Locate the cell with the specified text and output its [x, y] center coordinate. 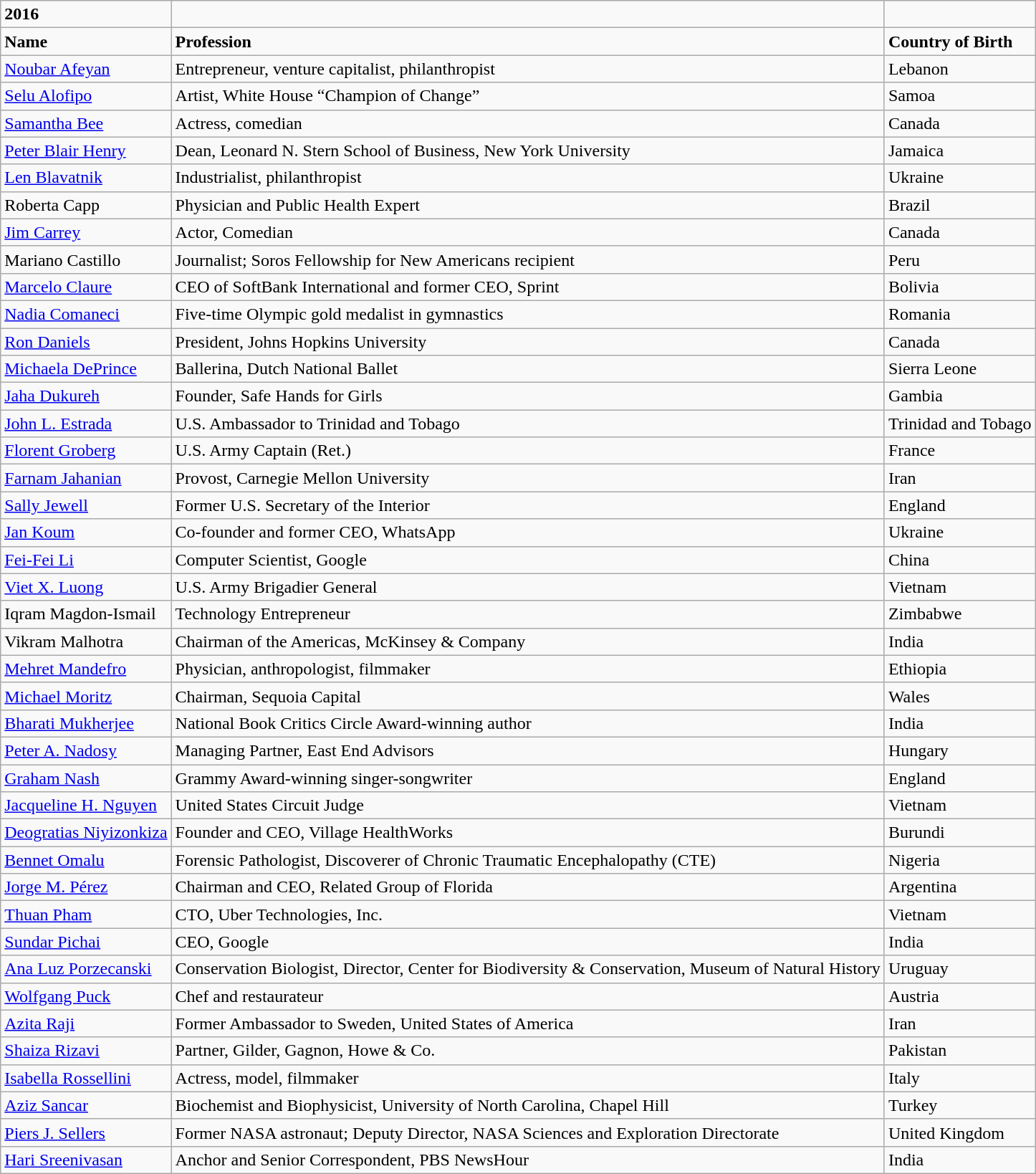
Jacqueline H. Nguyen [86, 806]
France [960, 451]
CEO of SoftBank International and former CEO, Sprint [527, 287]
Physician, anthropologist, filmmaker [527, 669]
Biochemist and Biophysicist, University of North Carolina, Chapel Hill [527, 1105]
Chairman of the Americas, McKinsey & Company [527, 641]
Bennet Omalu [86, 860]
Italy [960, 1078]
Bharati Mukherjee [86, 723]
Aziz Sancar [86, 1105]
Samantha Bee [86, 123]
Turkey [960, 1105]
Actress, model, filmmaker [527, 1078]
Argentina [960, 887]
Roberta Capp [86, 205]
Dean, Leonard N. Stern School of Business, New York University [527, 151]
Sundar Pichai [86, 942]
Azita Raji [86, 1023]
Nigeria [960, 860]
Marcelo Claure [86, 287]
Mariano Castillo [86, 259]
Peter A. Nadosy [86, 750]
Selu Alofipo [86, 96]
Zimbabwe [960, 614]
Actor, Comedian [527, 232]
Actress, comedian [527, 123]
Ethiopia [960, 669]
Peter Blair Henry [86, 151]
Len Blavatnik [86, 178]
United Kingdom [960, 1132]
Burundi [960, 833]
Mehret Mandefro [86, 669]
Jaha Dukureh [86, 396]
Pakistan [960, 1051]
Industrialist, philanthropist [527, 178]
Florent Groberg [86, 451]
Former NASA astronaut; Deputy Director, NASA Sciences and Exploration Directorate [527, 1132]
Jim Carrey [86, 232]
Technology Entrepreneur [527, 614]
President, Johns Hopkins University [527, 342]
Deogratias Niyizonkiza [86, 833]
Isabella Rossellini [86, 1078]
Vikram Malhotra [86, 641]
Sally Jewell [86, 505]
Jan Koum [86, 533]
Artist, White House “Champion of Change” [527, 96]
U.S. Army Brigadier General [527, 587]
Former U.S. Secretary of the Interior [527, 505]
Sierra Leone [960, 369]
Graham Nash [86, 778]
Samoa [960, 96]
Fei-Fei Li [86, 560]
Name [86, 42]
Nadia Comaneci [86, 314]
2016 [86, 14]
Ron Daniels [86, 342]
China [960, 560]
Grammy Award-winning singer-songwriter [527, 778]
Noubar Afeyan [86, 69]
Ballerina, Dutch National Ballet [527, 369]
Journalist; Soros Fellowship for New Americans recipient [527, 259]
Country of Birth [960, 42]
United States Circuit Judge [527, 806]
Michaela DePrince [86, 369]
Shaiza Rizavi [86, 1051]
CTO, Uber Technologies, Inc. [527, 915]
Jorge M. Pérez [86, 887]
Hungary [960, 750]
Thuan Pham [86, 915]
Michael Moritz [86, 696]
Bolivia [960, 287]
U.S. Army Captain (Ret.) [527, 451]
Partner, Gilder, Gagnon, Howe & Co. [527, 1051]
Iqram Magdon-Ismail [86, 614]
Physician and Public Health Expert [527, 205]
Provost, Carnegie Mellon University [527, 478]
Managing Partner, East End Advisors [527, 750]
Former Ambassador to Sweden, United States of America [527, 1023]
Hari Sreenivasan [86, 1160]
Profession [527, 42]
CEO, Google [527, 942]
Entrepreneur, venture capitalist, philanthropist [527, 69]
Gambia [960, 396]
Founder and CEO, Village HealthWorks [527, 833]
Romania [960, 314]
Austria [960, 996]
Chef and restaurateur [527, 996]
Piers J. Sellers [86, 1132]
Ana Luz Porzecanski [86, 969]
Co-founder and former CEO, WhatsApp [527, 533]
Trinidad and Tobago [960, 424]
Chairman, Sequoia Capital [527, 696]
Lebanon [960, 69]
Computer Scientist, Google [527, 560]
Farnam Jahanian [86, 478]
Brazil [960, 205]
National Book Critics Circle Award-winning author [527, 723]
Jamaica [960, 151]
Conservation Biologist, Director, Center for Biodiversity & Conservation, Museum of Natural History [527, 969]
Forensic Pathologist, Discoverer of Chronic Traumatic Encephalopathy (CTE) [527, 860]
Five-time Olympic gold medalist in gymnastics [527, 314]
Uruguay [960, 969]
Peru [960, 259]
Anchor and Senior Correspondent, PBS NewsHour [527, 1160]
U.S. Ambassador to Trinidad and Tobago [527, 424]
John L. Estrada [86, 424]
Wales [960, 696]
Wolfgang Puck [86, 996]
Viet X. Luong [86, 587]
Chairman and CEO, Related Group of Florida [527, 887]
Founder, Safe Hands for Girls [527, 396]
